Search for the cell housing the specified text and yield its (X, Y) center coordinate. 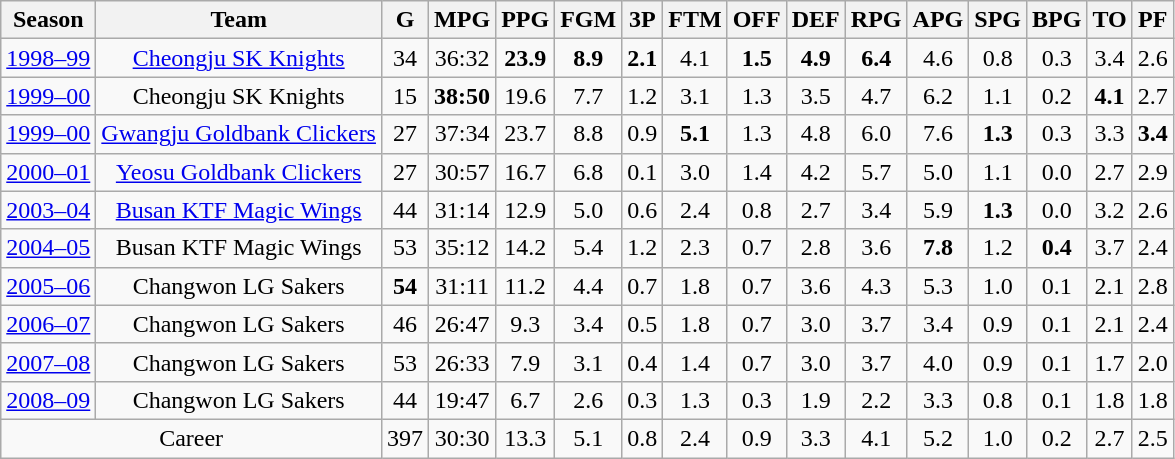
15 (404, 96)
38:50 (462, 96)
5.7 (876, 172)
5.9 (938, 210)
4.2 (816, 172)
6.4 (876, 58)
35:12 (462, 248)
37:34 (462, 134)
2.5 (1152, 438)
BPG (1057, 20)
7.8 (938, 248)
RPG (876, 20)
6.2 (938, 96)
DEF (816, 20)
1.5 (756, 58)
26:47 (462, 324)
0.5 (642, 324)
5.2 (938, 438)
FGM (588, 20)
6.0 (876, 134)
Yeosu Goldbank Clickers (239, 172)
3P (642, 20)
13.3 (526, 438)
2006–07 (48, 324)
Season (48, 20)
1.9 (816, 400)
7.9 (526, 362)
TO (1110, 20)
8.8 (588, 134)
30:30 (462, 438)
2008–09 (48, 400)
4.9 (816, 58)
Team (239, 20)
34 (404, 58)
31:11 (462, 286)
26:33 (462, 362)
3.5 (816, 96)
1998–99 (48, 58)
APG (938, 20)
5.4 (588, 248)
2.3 (695, 248)
4.7 (876, 96)
Gwangju Goldbank Clickers (239, 134)
G (404, 20)
2005–06 (48, 286)
FTM (695, 20)
54 (404, 286)
397 (404, 438)
2.2 (876, 400)
2.9 (1152, 172)
23.7 (526, 134)
6.7 (526, 400)
2.0 (1152, 362)
2007–08 (48, 362)
OFF (756, 20)
4.6 (938, 58)
3.2 (1110, 210)
6.8 (588, 172)
11.2 (526, 286)
Career (192, 438)
0.6 (642, 210)
23.9 (526, 58)
36:32 (462, 58)
4.4 (588, 286)
14.2 (526, 248)
31:14 (462, 210)
SPG (998, 20)
4.3 (876, 286)
5.3 (938, 286)
8.9 (588, 58)
16.7 (526, 172)
19:47 (462, 400)
2004–05 (48, 248)
4.0 (938, 362)
2000–01 (48, 172)
PPG (526, 20)
30:57 (462, 172)
9.3 (526, 324)
7.7 (588, 96)
7.6 (938, 134)
PF (1152, 20)
19.6 (526, 96)
2003–04 (48, 210)
4.8 (816, 134)
MPG (462, 20)
1.7 (1110, 362)
12.9 (526, 210)
46 (404, 324)
